Identify which cell holds the provided text, then report its [X, Y] central coordinate. 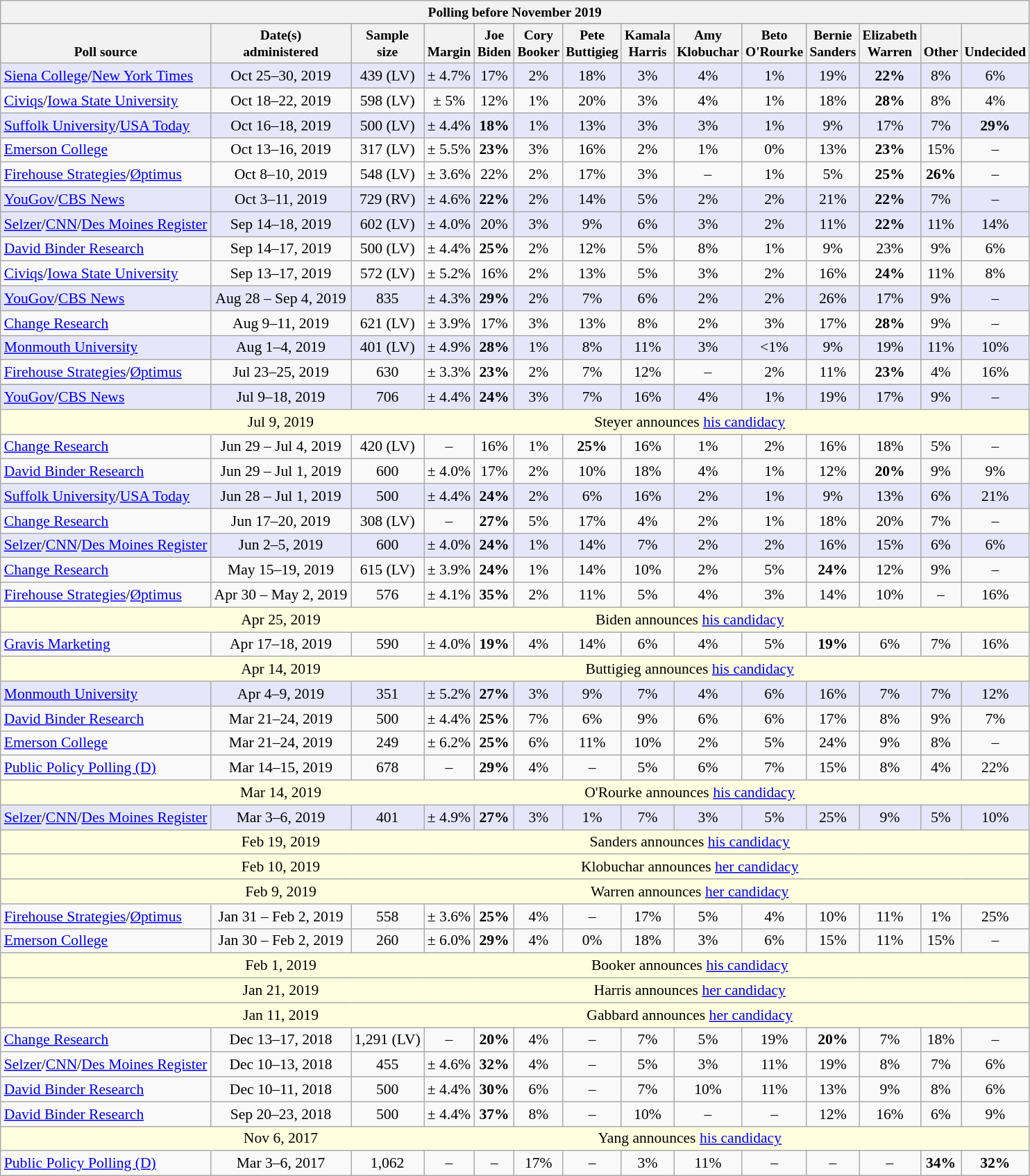
Oct 3–11, 2019 [280, 200]
Jul 9–18, 2019 [280, 398]
317 (LV) [387, 150]
± 4.7% [449, 76]
Aug 28 – Sep 4, 2019 [280, 298]
Mar 3–6, 2019 [280, 817]
Oct 16–18, 2019 [280, 126]
± 6.0% [449, 941]
Poll source [105, 43]
Oct 13–16, 2019 [280, 150]
Nov 6, 2017 [280, 1139]
Feb 19, 2019 [280, 842]
BetoO'Rourke [774, 43]
Jun 2–5, 2019 [280, 545]
621 (LV) [387, 323]
Sep 14–18, 2019 [280, 224]
548 (LV) [387, 175]
BernieSanders [833, 43]
± 4.3% [449, 298]
Jun 29 – Jul 4, 2019 [280, 447]
May 15–19, 2019 [280, 570]
Biden announces his candidacy [690, 620]
602 (LV) [387, 224]
572 (LV) [387, 274]
Dec 10–13, 2018 [280, 1065]
Undecided [995, 43]
576 [387, 595]
Margin [449, 43]
455 [387, 1065]
Booker announces his candidacy [690, 966]
Gravis Marketing [105, 645]
Apr 17–18, 2019 [280, 645]
Jan 11, 2019 [280, 1015]
Sep 14–17, 2019 [280, 249]
1,062 [387, 1164]
± 4.1% [449, 595]
Jul 23–25, 2019 [280, 373]
± 5.5% [449, 150]
Jan 30 – Feb 2, 2019 [280, 941]
439 (LV) [387, 76]
Mar 3–6, 2017 [280, 1164]
598 (LV) [387, 101]
401 (LV) [387, 348]
O'Rourke announces his candidacy [690, 793]
Warren announces her candidacy [690, 892]
401 [387, 817]
835 [387, 298]
Jul 9, 2019 [280, 422]
CoryBooker [539, 43]
260 [387, 941]
420 (LV) [387, 447]
ElizabethWarren [890, 43]
Oct 18–22, 2019 [280, 101]
Mar 14–15, 2019 [280, 768]
630 [387, 373]
Feb 9, 2019 [280, 892]
Klobuchar announces her candidacy [690, 867]
Yang announces his candidacy [690, 1139]
Gabbard announces her candidacy [690, 1015]
Jan 31 – Feb 2, 2019 [280, 917]
249 [387, 743]
706 [387, 398]
Jan 21, 2019 [280, 991]
Dec 13–17, 2018 [280, 1040]
34% [941, 1164]
Feb 10, 2019 [280, 867]
678 [387, 768]
Date(s)administered [280, 43]
Harris announces her candidacy [690, 991]
JoeBiden [494, 43]
351 [387, 694]
35% [494, 595]
729 (RV) [387, 200]
Dec 10–11, 2018 [280, 1089]
Oct 8–10, 2019 [280, 175]
Aug 1–4, 2019 [280, 348]
590 [387, 645]
308 (LV) [387, 521]
Apr 14, 2019 [280, 670]
Siena College/New York Times [105, 76]
Sep 13–17, 2019 [280, 274]
Steyer announces his candidacy [690, 422]
Sep 20–23, 2018 [280, 1114]
Other [941, 43]
Feb 1, 2019 [280, 966]
30% [494, 1089]
± 3.3% [449, 373]
37% [494, 1114]
Oct 25–30, 2019 [280, 76]
1,291 (LV) [387, 1040]
Polling before November 2019 [515, 12]
Apr 25, 2019 [280, 620]
Samplesize [387, 43]
Jun 17–20, 2019 [280, 521]
± 6.2% [449, 743]
Jun 29 – Jul 1, 2019 [280, 472]
PeteButtigieg [593, 43]
± 5% [449, 101]
KamalaHarris [647, 43]
Apr 30 – May 2, 2019 [280, 595]
Buttigieg announces his candidacy [690, 670]
Aug 9–11, 2019 [280, 323]
Apr 4–9, 2019 [280, 694]
<1% [774, 348]
Mar 14, 2019 [280, 793]
Sanders announces his candidacy [690, 842]
AmyKlobuchar [708, 43]
615 (LV) [387, 570]
Jun 28 – Jul 1, 2019 [280, 496]
558 [387, 917]
